Output the (X, Y) coordinate of the center of the cell containing the given text.  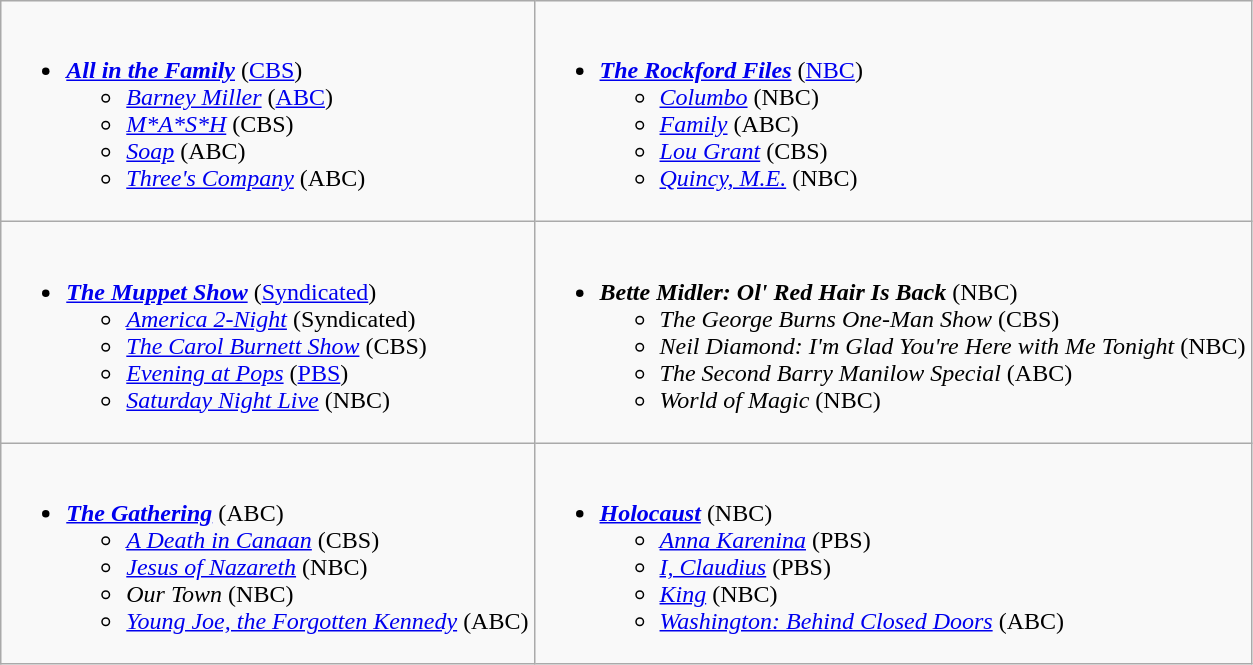
The Muppet Show (Syndicated)America 2-Night (Syndicated)The Carol Burnett Show (CBS)Evening at Pops (PBS)Saturday Night Live (NBC) (268, 332)
Holocaust (NBC)Anna Karenina (PBS)I, Claudius (PBS)King (NBC)Washington: Behind Closed Doors (ABC) (892, 554)
The Rockford Files (NBC)Columbo (NBC)Family (ABC)Lou Grant (CBS)Quincy, M.E. (NBC) (892, 112)
All in the Family (CBS)Barney Miller (ABC)M*A*S*H (CBS)Soap (ABC)Three's Company (ABC) (268, 112)
The Gathering (ABC)A Death in Canaan (CBS)Jesus of Nazareth (NBC)Our Town (NBC)Young Joe, the Forgotten Kennedy (ABC) (268, 554)
